Output the (X, Y) coordinate of the center of the cell containing the given text.  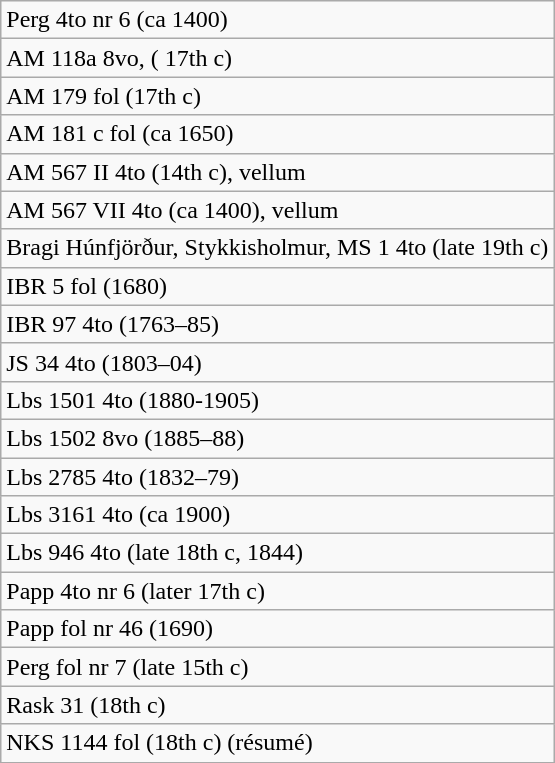
Bragi Húnfjörður, Stykkisholmur, MS 1 4to (late 19th c) (278, 248)
JS 34 4to (1803–04) (278, 362)
AM 567 II 4to (14th c), vellum (278, 172)
IBR 5 fol (1680) (278, 286)
IBR 97 4to (1763–85) (278, 324)
Lbs 1501 4to (1880-1905) (278, 400)
Rask 31 (18th c) (278, 705)
Lbs 1502 8vo (1885–88) (278, 438)
Perg 4to nr 6 (ca 1400) (278, 20)
Papp fol nr 46 (1690) (278, 629)
Perg fol nr 7 (late 15th c) (278, 667)
AM 179 fol (17th c) (278, 96)
AM 181 c fol (ca 1650) (278, 134)
Lbs 2785 4to (1832–79) (278, 477)
Lbs 3161 4to (ca 1900) (278, 515)
NKS 1144 fol (18th c) (résumé) (278, 743)
Lbs 946 4to (late 18th c, 1844) (278, 553)
Papp 4to nr 6 (later 17th c) (278, 591)
AM 567 VII 4to (ca 1400), vellum (278, 210)
AM 118a 8vo, ( 17th c) (278, 58)
